Return (X, Y) of the center of cell containing provided text 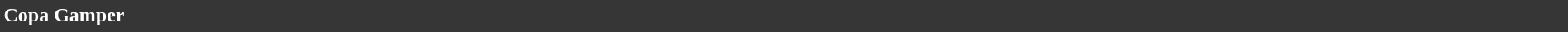
Copa Gamper (784, 15)
